Locate the cell with the specified text and output its [x, y] center coordinate. 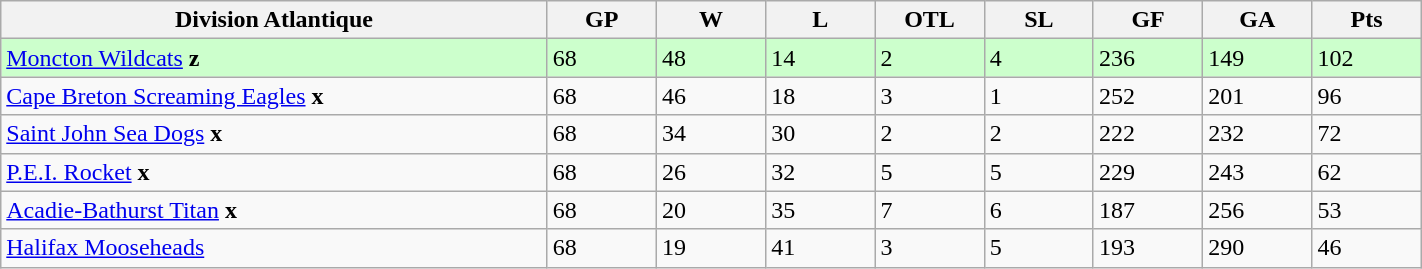
18 [820, 96]
201 [1258, 96]
34 [710, 134]
35 [820, 210]
30 [820, 134]
149 [1258, 58]
Halifax Mooseheads [274, 248]
193 [1148, 248]
229 [1148, 172]
Cape Breton Screaming Eagles x [274, 96]
41 [820, 248]
Pts [1366, 20]
222 [1148, 134]
62 [1366, 172]
236 [1148, 58]
Saint John Sea Dogs x [274, 134]
GP [602, 20]
20 [710, 210]
102 [1366, 58]
26 [710, 172]
GF [1148, 20]
4 [1038, 58]
P.E.I. Rocket x [274, 172]
243 [1258, 172]
GA [1258, 20]
7 [930, 210]
252 [1148, 96]
14 [820, 58]
96 [1366, 96]
Moncton Wildcats z [274, 58]
232 [1258, 134]
53 [1366, 210]
Division Atlantique [274, 20]
L [820, 20]
6 [1038, 210]
1 [1038, 96]
290 [1258, 248]
W [710, 20]
19 [710, 248]
OTL [930, 20]
SL [1038, 20]
48 [710, 58]
Acadie-Bathurst Titan x [274, 210]
32 [820, 172]
256 [1258, 210]
72 [1366, 134]
187 [1148, 210]
